Extract the [x, y] coordinate from the center of the cell holding the provided text.  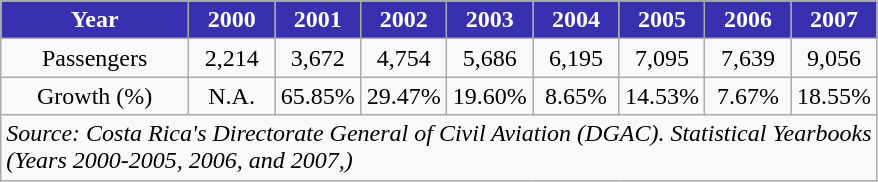
2005 [662, 20]
5,686 [490, 58]
7,639 [748, 58]
14.53% [662, 96]
2007 [834, 20]
2002 [404, 20]
Passengers [95, 58]
Growth (%) [95, 96]
2000 [232, 20]
3,672 [318, 58]
8.65% [576, 96]
19.60% [490, 96]
2004 [576, 20]
6,195 [576, 58]
2001 [318, 20]
7.67% [748, 96]
29.47% [404, 96]
2,214 [232, 58]
18.55% [834, 96]
7,095 [662, 58]
65.85% [318, 96]
9,056 [834, 58]
Year [95, 20]
4,754 [404, 58]
2006 [748, 20]
N.A. [232, 96]
Source: Costa Rica's Directorate General of Civil Aviation (DGAC). Statistical Yearbooks(Years 2000-2005, 2006, and 2007,) [439, 148]
2003 [490, 20]
